Output the (x, y) coordinate of the center of the cell containing the given text.  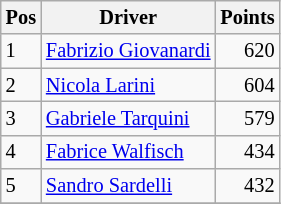
Fabrice Walfisch (128, 152)
620 (247, 51)
3 (21, 118)
Nicola Larini (128, 85)
1 (21, 51)
Sandro Sardelli (128, 186)
Gabriele Tarquini (128, 118)
2 (21, 85)
5 (21, 186)
604 (247, 85)
4 (21, 152)
Driver (128, 17)
579 (247, 118)
Fabrizio Giovanardi (128, 51)
Points (247, 17)
434 (247, 152)
432 (247, 186)
Pos (21, 17)
